Return the [x, y] coordinate for the center point of the cell that contains the specified text.  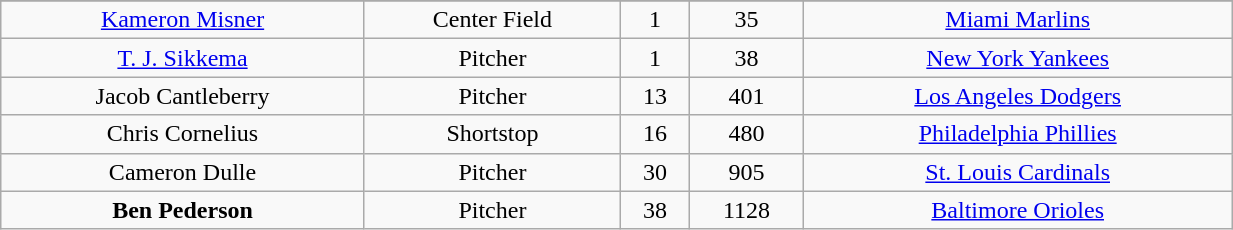
1128 [746, 210]
Ben Pederson [183, 210]
Los Angeles Dodgers [1018, 96]
Cameron Dulle [183, 172]
Kameron Misner [183, 20]
Shortstop [492, 134]
Center Field [492, 20]
30 [656, 172]
16 [656, 134]
905 [746, 172]
Philadelphia Phillies [1018, 134]
13 [656, 96]
Chris Cornelius [183, 134]
35 [746, 20]
Miami Marlins [1018, 20]
New York Yankees [1018, 58]
401 [746, 96]
T. J. Sikkema [183, 58]
Baltimore Orioles [1018, 210]
St. Louis Cardinals [1018, 172]
Jacob Cantleberry [183, 96]
480 [746, 134]
